Determine the [X, Y] coordinate at the center of the cell enclosing the given text.  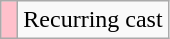
Recurring cast [93, 20]
